Output the [X, Y] coordinate of the center of the cell containing the given text.  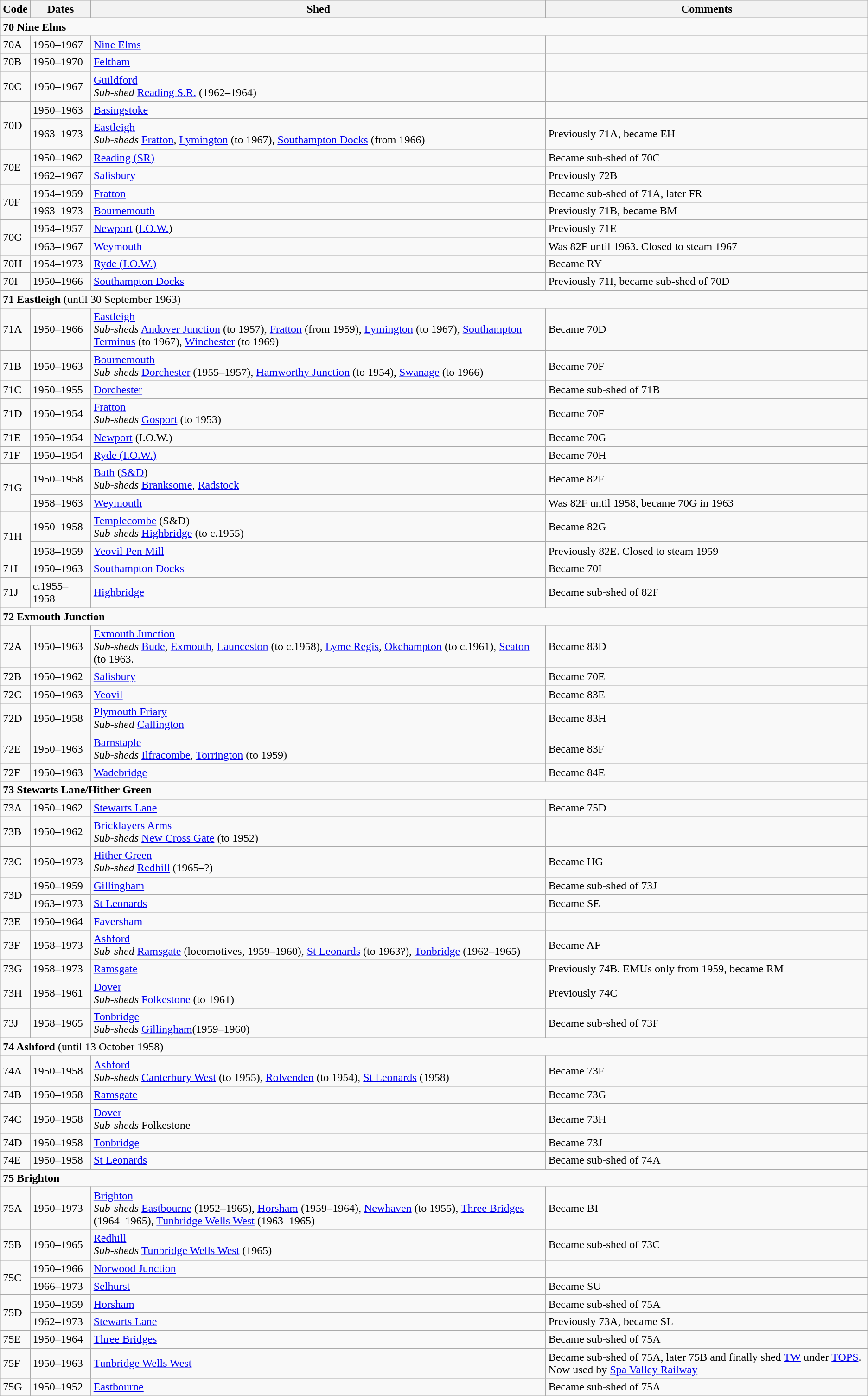
1966–1973 [60, 1286]
74 Ashford (until 13 October 1958) [434, 1047]
73G [15, 969]
72 Exmouth Junction [434, 617]
71J [15, 592]
Previously 73A, became SL [707, 1321]
Became BI [707, 1208]
70H [15, 264]
74C [15, 1119]
Dorchester [318, 390]
Yeovil [318, 695]
71G [15, 488]
70I [15, 282]
Three Bridges [318, 1339]
DoverSub-sheds Folkestone [318, 1119]
71C [15, 390]
75 Brighton [434, 1178]
Previously 71A, became EH [707, 134]
BournemouthSub-sheds Dorchester (1955–1957), Hamworthy Junction (to 1954), Swanage (to 1966) [318, 366]
Tunbridge Wells West [318, 1363]
Feltham [318, 62]
70 Nine Elms [434, 27]
Previously 74B. EMUs only from 1959, became RM [707, 969]
71E [15, 437]
75D [15, 1312]
70C [15, 86]
Redhill Sub-sheds Tunbridge Wells West (1965) [318, 1244]
74B [15, 1095]
72A [15, 647]
Became 83F [707, 749]
Templecombe (S&D) Sub-sheds Highbridge (to c.1955) [318, 527]
Became 83D [707, 647]
70G [15, 237]
75A [15, 1208]
Previously 72B [707, 175]
75G [15, 1387]
Reading (SR) [318, 158]
Became 70D [707, 329]
71D [15, 414]
Code [15, 9]
Was 82F until 1958, became 70G in 1963 [707, 503]
Bournemouth [318, 211]
75C [15, 1277]
Comments [707, 9]
72D [15, 718]
71F [15, 455]
71I [15, 568]
Fratton Sub-sheds Gosport (to 1953) [318, 414]
BarnstapleSub-sheds Ilfracombe, Torrington (to 1959) [318, 749]
73F [15, 945]
Became sub-shed of 74A [707, 1160]
Became sub-shed of 82F [707, 592]
72B [15, 677]
Became AF [707, 945]
71H [15, 535]
Faversham [318, 921]
Brighton Sub-sheds Eastbourne (1952–1965), Horsham (1959–1964), Newhaven (to 1955), Three Bridges (1964–1965), Tunbridge Wells West (1963–1965) [318, 1208]
72F [15, 772]
Became 70E [707, 677]
Became 82G [707, 527]
Bricklayers ArmsSub-sheds New Cross Gate (to 1952) [318, 831]
Became RY [707, 264]
1950–1965 [60, 1244]
c.1955–1958 [60, 592]
Became sub-shed of 73F [707, 1023]
Became 73J [707, 1143]
1958–1963 [60, 503]
Eastbourne [318, 1387]
72E [15, 749]
Became sub-shed of 70C [707, 158]
Nine Elms [318, 45]
AshfordSub-shed Ramsgate (locomotives, 1959–1960), St Leonards (to 1963?), Tonbridge (1962–1965) [318, 945]
71 Eastleigh (until 30 September 1963) [434, 299]
Became 70H [707, 455]
Eastleigh Sub-sheds Andover Junction (to 1957), Fratton (from 1959), Lymington (to 1967), Southampton Terminus (to 1967), Winchester (to 1969) [318, 329]
73H [15, 993]
1958–1965 [60, 1023]
Became sub-shed of 71A, later FR [707, 193]
Gillingham [318, 886]
Previously 71B, became BM [707, 211]
Exmouth Junction Sub-sheds Bude, Exmouth, Launceston (to c.1958), Lyme Regis, Okehampton (to c.1961), Seaton (to 1963. [318, 647]
75F [15, 1363]
Hither Green Sub-shed Redhill (1965–?) [318, 862]
74E [15, 1160]
Became 83E [707, 695]
1962–1967 [60, 175]
Fratton [318, 193]
73J [15, 1023]
75B [15, 1244]
Became 70G [707, 437]
71B [15, 366]
DoverSub-sheds Folkestone (to 1961) [318, 993]
TonbridgeSub-sheds Gillingham(1959–1960) [318, 1023]
Yeovil Pen Mill [318, 551]
Dates [60, 9]
Horsham [318, 1304]
72C [15, 695]
74A [15, 1071]
73D [15, 894]
Became 70I [707, 568]
AshfordSub-sheds Canterbury West (to 1955), Rolvenden (to 1954), St Leonards (1958) [318, 1071]
71A [15, 329]
Bath (S&D) Sub-sheds Branksome, Radstock [318, 479]
Became 75D [707, 808]
70F [15, 202]
Became SE [707, 903]
Selhurst [318, 1286]
Became 84E [707, 772]
74D [15, 1143]
Became 73H [707, 1119]
70B [15, 62]
73B [15, 831]
1958–1959 [60, 551]
70A [15, 45]
Was 82F until 1963. Closed to steam 1967 [707, 246]
70D [15, 125]
Eastleigh Sub-sheds Fratton, Lymington (to 1967), Southampton Docks (from 1966) [318, 134]
73 Stewarts Lane/Hither Green [434, 790]
Wadebridge [318, 772]
Became sub-shed of 73J [707, 886]
75E [15, 1339]
Became 73F [707, 1071]
Became sub-shed of 73C [707, 1244]
1958–1961 [60, 993]
1954–1959 [60, 193]
73A [15, 808]
1963–1967 [60, 246]
Plymouth FriarySub-shed Callington [318, 718]
Became SU [707, 1286]
73E [15, 921]
Previously 82E. Closed to steam 1959 [707, 551]
70E [15, 167]
Became 82F [707, 479]
73C [15, 862]
1950–1970 [60, 62]
1954–1957 [60, 228]
Norwood Junction [318, 1268]
Previously 71E [707, 228]
Became 83H [707, 718]
Previously 71I, became sub-shed of 70D [707, 282]
1950–1952 [60, 1387]
GuildfordSub-shed Reading S.R. (1962–1964) [318, 86]
Became 73G [707, 1095]
Became HG [707, 862]
Previously 74C [707, 993]
Tonbridge [318, 1143]
Became sub-shed of 75A, later 75B and finally shed TW under TOPS. Now used by Spa Valley Railway [707, 1363]
Became sub-shed of 71B [707, 390]
Basingstoke [318, 110]
1950–1955 [60, 390]
Shed [318, 9]
1962–1973 [60, 1321]
Highbridge [318, 592]
1954–1973 [60, 264]
